Identify which cell holds the provided text, then report its [X, Y] central coordinate. 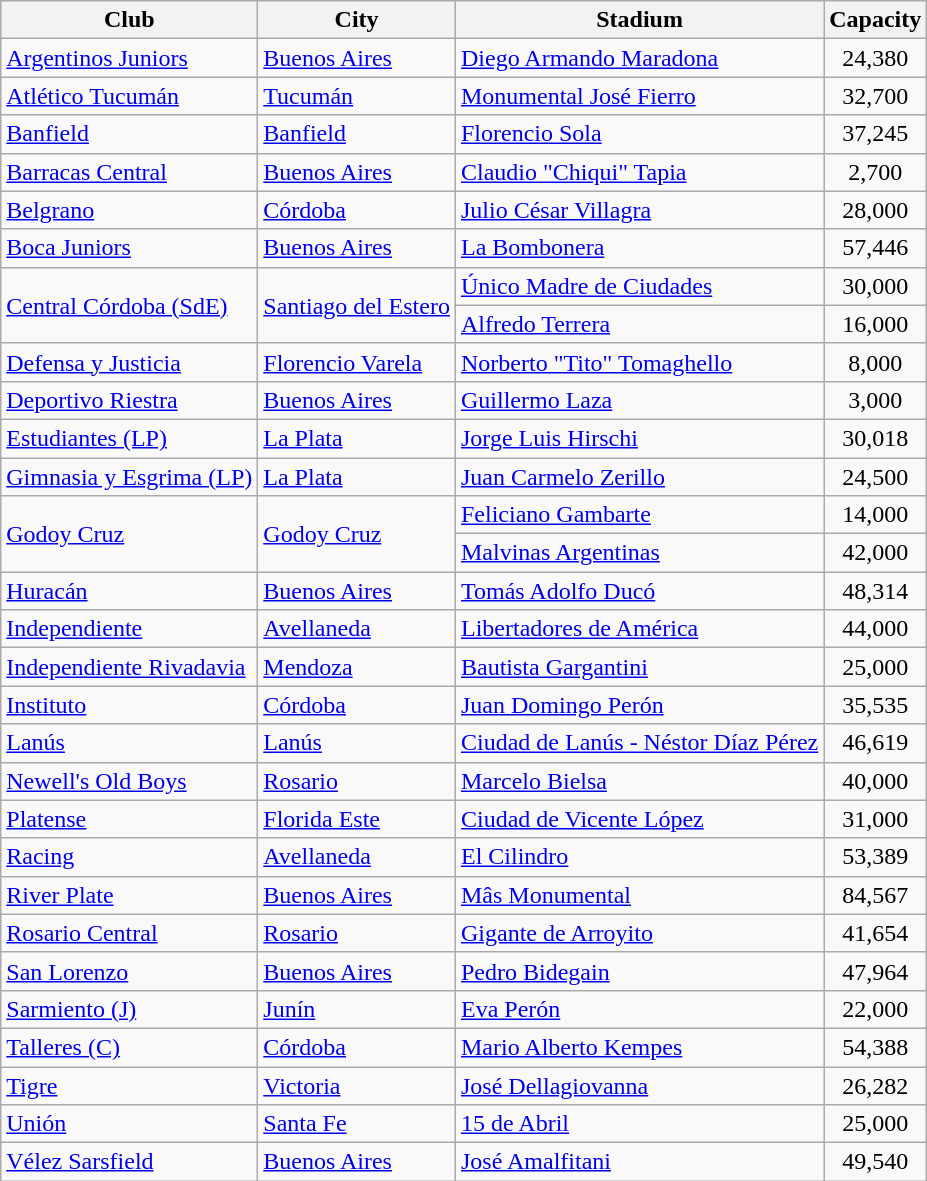
Florencio Sola [639, 134]
42,000 [876, 553]
31,000 [876, 819]
Estudiantes (LP) [130, 438]
City [357, 20]
Atlético Tucumán [130, 96]
15 de Abril [639, 1124]
49,540 [876, 1162]
Capacity [876, 20]
Talleres (C) [130, 1047]
Barracas Central [130, 172]
Instituto [130, 705]
Racing [130, 857]
30,018 [876, 438]
30,000 [876, 286]
8,000 [876, 362]
San Lorenzo [130, 971]
Tigre [130, 1085]
Huracán [130, 591]
47,964 [876, 971]
Marcelo Bielsa [639, 781]
Tucumán [357, 96]
Belgrano [130, 210]
44,000 [876, 629]
Pedro Bidegain [639, 971]
Newell's Old Boys [130, 781]
46,619 [876, 743]
Ciudad de Vicente López [639, 819]
Unión [130, 1124]
Norberto "Tito" Tomaghello [639, 362]
River Plate [130, 895]
24,380 [876, 58]
Central Córdoba (SdE) [130, 305]
Vélez Sarsfield [130, 1162]
Rosario Central [130, 933]
84,567 [876, 895]
Tomás Adolfo Ducó [639, 591]
Deportivo Riestra [130, 400]
Bautista Gargantini [639, 667]
Stadium [639, 20]
Platense [130, 819]
Malvinas Argentinas [639, 553]
Diego Armando Maradona [639, 58]
Juan Carmelo Zerillo [639, 477]
José Dellagiovanna [639, 1085]
24,500 [876, 477]
Victoria [357, 1085]
40,000 [876, 781]
Juan Domingo Perón [639, 705]
54,388 [876, 1047]
37,245 [876, 134]
Feliciano Gambarte [639, 515]
Monumental José Fierro [639, 96]
Libertadores de América [639, 629]
Boca Juniors [130, 248]
26,282 [876, 1085]
Gigante de Arroyito [639, 933]
Gimnasia y Esgrima (LP) [130, 477]
16,000 [876, 324]
Junín [357, 1009]
3,000 [876, 400]
Eva Perón [639, 1009]
32,700 [876, 96]
28,000 [876, 210]
Defensa y Justicia [130, 362]
22,000 [876, 1009]
35,535 [876, 705]
53,389 [876, 857]
Club [130, 20]
Santa Fe [357, 1124]
Ciudad de Lanús - Néstor Díaz Pérez [639, 743]
Guillermo Laza [639, 400]
Alfredo Terrera [639, 324]
Claudio "Chiqui" Tapia [639, 172]
Argentinos Juniors [130, 58]
Florencio Varela [357, 362]
Mario Alberto Kempes [639, 1047]
La Bombonera [639, 248]
Jorge Luis Hirschi [639, 438]
Julio César Villagra [639, 210]
14,000 [876, 515]
José Amalfitani [639, 1162]
2,700 [876, 172]
Mâs Monumental [639, 895]
41,654 [876, 933]
Santiago del Estero [357, 305]
Mendoza [357, 667]
48,314 [876, 591]
Sarmiento (J) [130, 1009]
Florida Este [357, 819]
Independiente Rivadavia [130, 667]
57,446 [876, 248]
Independiente [130, 629]
El Cilindro [639, 857]
Único Madre de Ciudades [639, 286]
